For the text-containing cell, return its midpoint in (x, y) coordinate format. 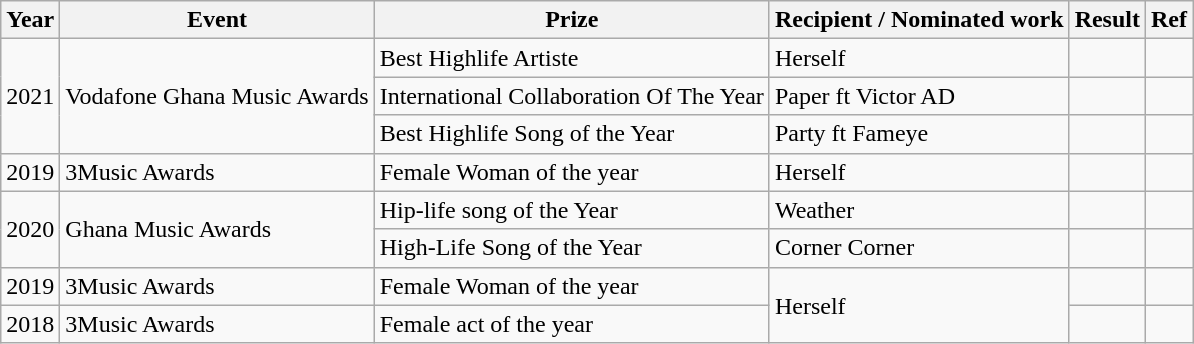
Ghana Music Awards (217, 229)
Hip-life song of the Year (572, 210)
Ref (1170, 20)
Best Highlife Artiste (572, 58)
Female act of the year (572, 324)
2018 (30, 324)
2020 (30, 229)
Year (30, 20)
Paper ft Victor AD (919, 96)
Result (1107, 20)
Corner Corner (919, 248)
Party ft Fameye (919, 134)
Event (217, 20)
Vodafone Ghana Music Awards (217, 96)
International Collaboration Of The Year (572, 96)
Best Highlife Song of the Year (572, 134)
High-Life Song of the Year (572, 248)
Recipient / Nominated work (919, 20)
Prize (572, 20)
2021 (30, 96)
Weather (919, 210)
